Find where the given text appears and provide that cell's center as [x, y] coordinate. 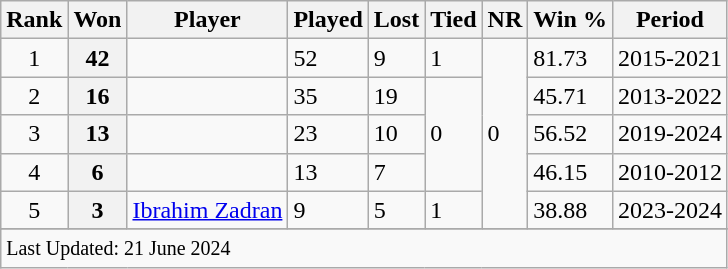
52 [328, 58]
Win % [570, 20]
35 [328, 96]
45.71 [570, 96]
4 [34, 172]
Rank [34, 20]
Period [670, 20]
Ibrahim Zadran [208, 210]
81.73 [570, 58]
Player [208, 20]
Lost [396, 20]
Tied [454, 20]
6 [98, 172]
NR [505, 20]
Last Updated: 21 June 2024 [364, 248]
16 [98, 96]
2023-2024 [670, 210]
2010-2012 [670, 172]
7 [396, 172]
42 [98, 58]
2015-2021 [670, 58]
38.88 [570, 210]
Won [98, 20]
2019-2024 [670, 134]
23 [328, 134]
2013-2022 [670, 96]
2 [34, 96]
19 [396, 96]
10 [396, 134]
Played [328, 20]
56.52 [570, 134]
46.15 [570, 172]
